Locate the cell with the specified text and output its (x, y) center coordinate. 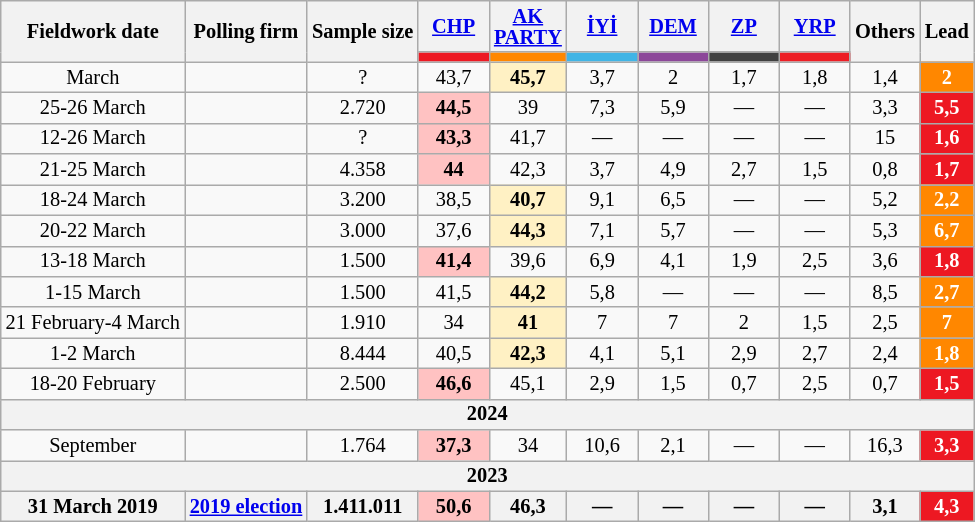
2.720 (362, 108)
3,1 (885, 506)
44,5 (454, 108)
20-22 March (93, 230)
YRP (814, 26)
5,5 (947, 108)
43,7 (454, 78)
45,1 (528, 384)
2,4 (885, 354)
2,1 (674, 446)
40,7 (528, 200)
43,3 (454, 138)
5,7 (674, 230)
CHP (454, 26)
41,7 (528, 138)
46,6 (454, 384)
3.000 (362, 230)
6,7 (947, 230)
4,3 (947, 506)
1.910 (362, 322)
3,6 (885, 262)
16,3 (885, 446)
10,6 (602, 446)
39 (528, 108)
Fieldwork date (93, 30)
1.764 (362, 446)
2.500 (362, 384)
45,7 (528, 78)
37,3 (454, 446)
Polling firm (246, 30)
50,6 (454, 506)
Lead (947, 30)
Sample size (362, 30)
41 (528, 322)
1,6 (947, 138)
5,2 (885, 200)
4,9 (674, 170)
AK PARTY (528, 26)
2019 election (246, 506)
15 (885, 138)
8,5 (885, 292)
44,2 (528, 292)
Others (885, 30)
5,8 (602, 292)
38,5 (454, 200)
39,6 (528, 262)
4.358 (362, 170)
13-18 March (93, 262)
7,1 (602, 230)
September (93, 446)
31 March 2019 (93, 506)
44 (454, 170)
21-25 March (93, 170)
5,3 (885, 230)
44,3 (528, 230)
6,5 (674, 200)
1,9 (744, 262)
46,3 (528, 506)
İYİ (602, 26)
18-24 March (93, 200)
37,6 (454, 230)
6,9 (602, 262)
0,8 (885, 170)
ZP (744, 26)
March (93, 78)
1.411.011 (362, 506)
2,2 (947, 200)
2024 (488, 414)
1-2 March (93, 354)
8.444 (362, 354)
18-20 February (93, 384)
5,9 (674, 108)
25-26 March (93, 108)
5,1 (674, 354)
41,5 (454, 292)
21 February-4 March (93, 322)
9,1 (602, 200)
1-15 March (93, 292)
DEM (674, 26)
41,4 (454, 262)
2023 (488, 476)
7,3 (602, 108)
40,5 (454, 354)
12-26 March (93, 138)
3.200 (362, 200)
1,4 (885, 78)
